Detect which cell encompasses the target text, then output its [x, y] center coordinate. 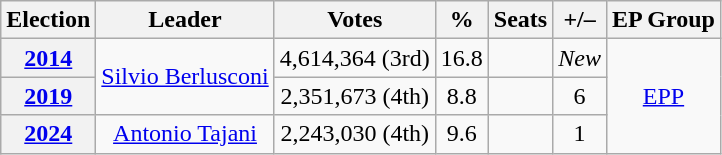
2024 [48, 134]
Election [48, 20]
Silvio Berlusconi [185, 77]
2019 [48, 96]
8.8 [462, 96]
Leader [185, 20]
2,351,673 (4th) [354, 96]
EP Group [663, 20]
% [462, 20]
Seats [520, 20]
16.8 [462, 58]
9.6 [462, 134]
6 [580, 96]
New [580, 58]
Antonio Tajani [185, 134]
2,243,030 (4th) [354, 134]
+/– [580, 20]
2014 [48, 58]
4,614,364 (3rd) [354, 58]
Votes [354, 20]
EPP [663, 96]
1 [580, 134]
